Scan for the cell matching the given text and deliver its (X, Y) coordinate at center. 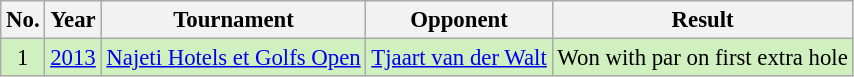
No. (23, 20)
1 (23, 58)
Najeti Hotels et Golfs Open (234, 58)
Result (702, 20)
Tjaart van der Walt (459, 58)
Won with par on first extra hole (702, 58)
2013 (73, 58)
Year (73, 20)
Tournament (234, 20)
Opponent (459, 20)
